Locate the cell with the specified text and output its [x, y] center coordinate. 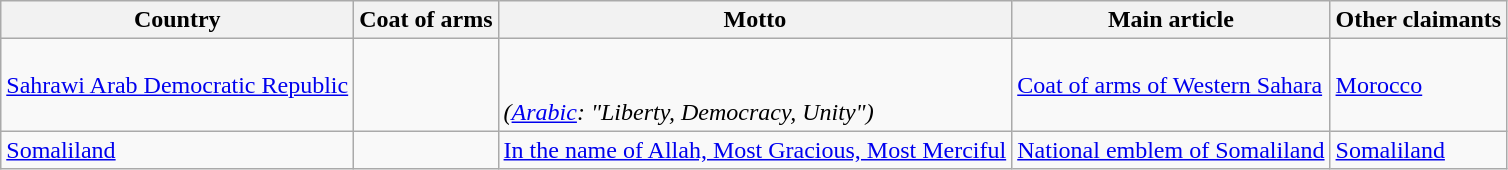
National emblem of Somaliland [1171, 150]
Motto [755, 20]
Other claimants [1418, 20]
Country [178, 20]
Coat of arms of Western Sahara [1171, 85]
Main article [1171, 20]
Coat of arms [426, 20]
In the name of Allah, Most Gracious, Most Merciful [755, 150]
(Arabic: "Liberty, Democracy, Unity") [755, 85]
Morocco [1418, 85]
Sahrawi Arab Democratic Republic [178, 85]
